Find where the given text appears and provide that cell's center as [X, Y] coordinate. 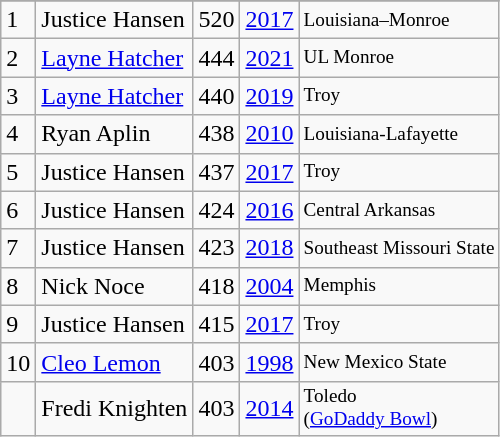
415 [216, 324]
2018 [270, 248]
437 [216, 172]
2010 [270, 134]
Toledo(GoDaddy Bowl) [399, 408]
2014 [270, 408]
438 [216, 134]
423 [216, 248]
2016 [270, 210]
9 [18, 324]
3 [18, 96]
UL Monroe [399, 58]
2 [18, 58]
Ryan Aplin [114, 134]
5 [18, 172]
Southeast Missouri State [399, 248]
2004 [270, 286]
Fredi Knighten [114, 408]
Louisiana–Monroe [399, 20]
424 [216, 210]
Nick Noce [114, 286]
New Mexico State [399, 362]
2019 [270, 96]
440 [216, 96]
7 [18, 248]
6 [18, 210]
Cleo Lemon [114, 362]
418 [216, 286]
10 [18, 362]
4 [18, 134]
1998 [270, 362]
444 [216, 58]
Central Arkansas [399, 210]
Memphis [399, 286]
520 [216, 20]
1 [18, 20]
Louisiana-Lafayette [399, 134]
8 [18, 286]
2021 [270, 58]
